Pinpoint the cell where the given text exists, returning its (X, Y) midpoint coordinate. 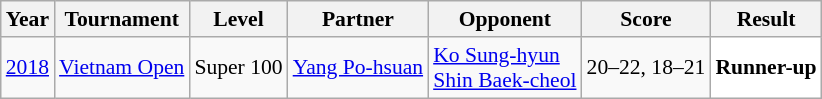
Level (238, 19)
2018 (28, 68)
Score (646, 19)
Opponent (504, 19)
Result (766, 19)
Yang Po-hsuan (358, 68)
Tournament (122, 19)
Super 100 (238, 68)
Partner (358, 19)
Ko Sung-hyun Shin Baek-cheol (504, 68)
Runner-up (766, 68)
20–22, 18–21 (646, 68)
Vietnam Open (122, 68)
Year (28, 19)
